Capture the cell that displays the provided text and extract its [x, y] central coordinate. 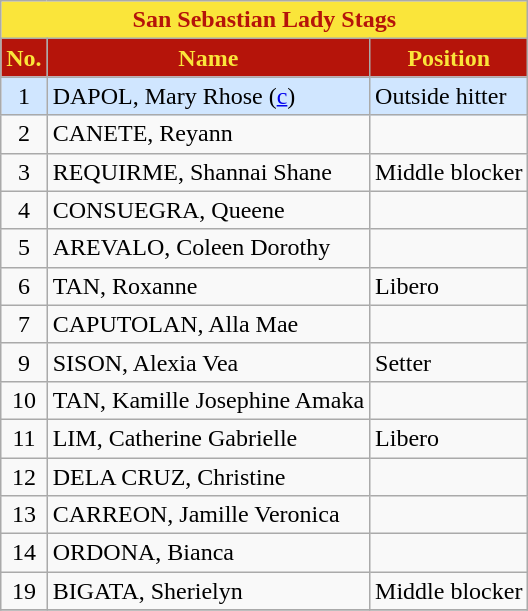
Setter [449, 362]
19 [24, 591]
11 [24, 438]
Outside hitter [449, 96]
LIM, Catherine Gabrielle [208, 438]
SISON, Alexia Vea [208, 362]
No. [24, 58]
ORDONA, Bianca [208, 553]
1 [24, 96]
CAPUTOLAN, Alla Mae [208, 324]
Position [449, 58]
DAPOL, Mary Rhose (c) [208, 96]
Name [208, 58]
9 [24, 362]
3 [24, 172]
7 [24, 324]
TAN, Roxanne [208, 286]
14 [24, 553]
6 [24, 286]
CARREON, Jamille Veronica [208, 515]
CANETE, Reyann [208, 134]
REQUIRME, Shannai Shane [208, 172]
TAN, Kamille Josephine Amaka [208, 400]
BIGATA, Sherielyn [208, 591]
13 [24, 515]
5 [24, 248]
DELA CRUZ, Christine [208, 477]
2 [24, 134]
12 [24, 477]
CONSUEGRA, Queene [208, 210]
4 [24, 210]
San Sebastian Lady Stags [264, 20]
10 [24, 400]
AREVALO, Coleen Dorothy [208, 248]
